For the text-containing cell, return its midpoint in [x, y] coordinate format. 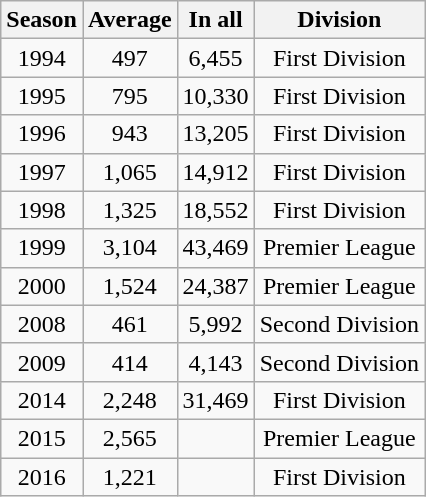
18,552 [216, 210]
1,065 [130, 172]
10,330 [216, 96]
3,104 [130, 248]
1999 [42, 248]
497 [130, 58]
1995 [42, 96]
795 [130, 96]
1,524 [130, 286]
2014 [42, 400]
Division [339, 20]
43,469 [216, 248]
24,387 [216, 286]
1996 [42, 134]
1994 [42, 58]
2000 [42, 286]
1,221 [130, 477]
2009 [42, 362]
2,248 [130, 400]
943 [130, 134]
Average [130, 20]
2016 [42, 477]
13,205 [216, 134]
4,143 [216, 362]
6,455 [216, 58]
2,565 [130, 438]
1998 [42, 210]
31,469 [216, 400]
414 [130, 362]
1997 [42, 172]
5,992 [216, 324]
Season [42, 20]
14,912 [216, 172]
1,325 [130, 210]
In all [216, 20]
2008 [42, 324]
2015 [42, 438]
461 [130, 324]
